Search for the cell housing the specified text and yield its (X, Y) center coordinate. 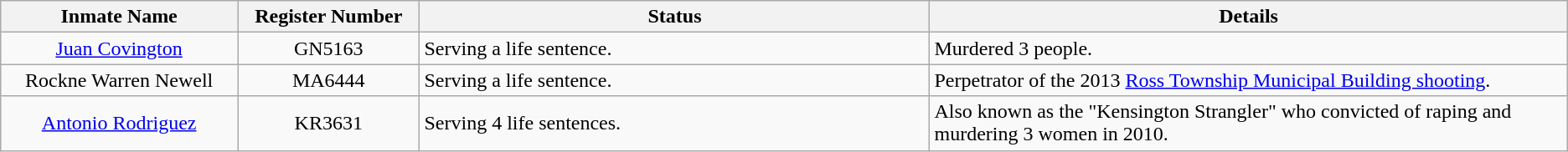
Register Number (328, 17)
Serving 4 life sentences. (675, 124)
Murdered 3 people. (1248, 48)
Inmate Name (119, 17)
KR3631 (328, 124)
MA6444 (328, 80)
Rockne Warren Newell (119, 80)
Status (675, 17)
Perpetrator of the 2013 Ross Township Municipal Building shooting. (1248, 80)
Juan Covington (119, 48)
Also known as the "Kensington Strangler" who convicted of raping and murdering 3 women in 2010. (1248, 124)
Details (1248, 17)
Antonio Rodriguez (119, 124)
GN5163 (328, 48)
